From the cell containing the given text, extract its center point as [x, y] coordinate. 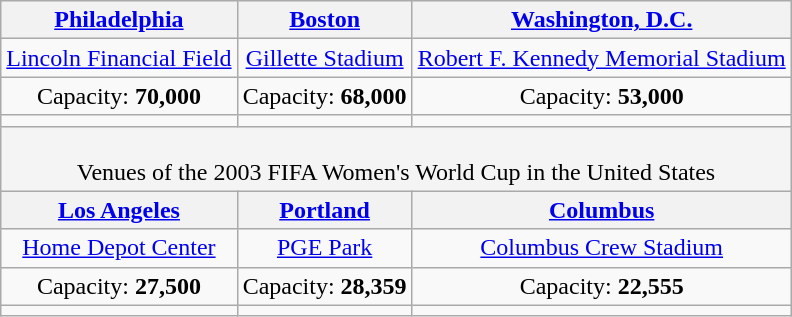
Home Depot Center [119, 248]
Capacity: 22,555 [602, 286]
Capacity: 68,000 [324, 96]
Washington, D.C. [602, 20]
Capacity: 28,359 [324, 286]
PGE Park [324, 248]
Columbus [602, 210]
Capacity: 70,000 [119, 96]
Capacity: 27,500 [119, 286]
Lincoln Financial Field [119, 58]
Columbus Crew Stadium [602, 248]
Capacity: 53,000 [602, 96]
Boston [324, 20]
Portland [324, 210]
Venues of the 2003 FIFA Women's World Cup in the United States [396, 158]
Los Angeles [119, 210]
Robert F. Kennedy Memorial Stadium [602, 58]
Gillette Stadium [324, 58]
Philadelphia [119, 20]
